Determine the (x, y) coordinate at the center of the cell enclosing the given text.  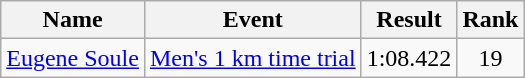
Eugene Soule (73, 58)
Name (73, 20)
19 (490, 58)
Result (409, 20)
Event (252, 20)
Men's 1 km time trial (252, 58)
Rank (490, 20)
1:08.422 (409, 58)
